Capture the cell that displays the provided text and extract its (X, Y) central coordinate. 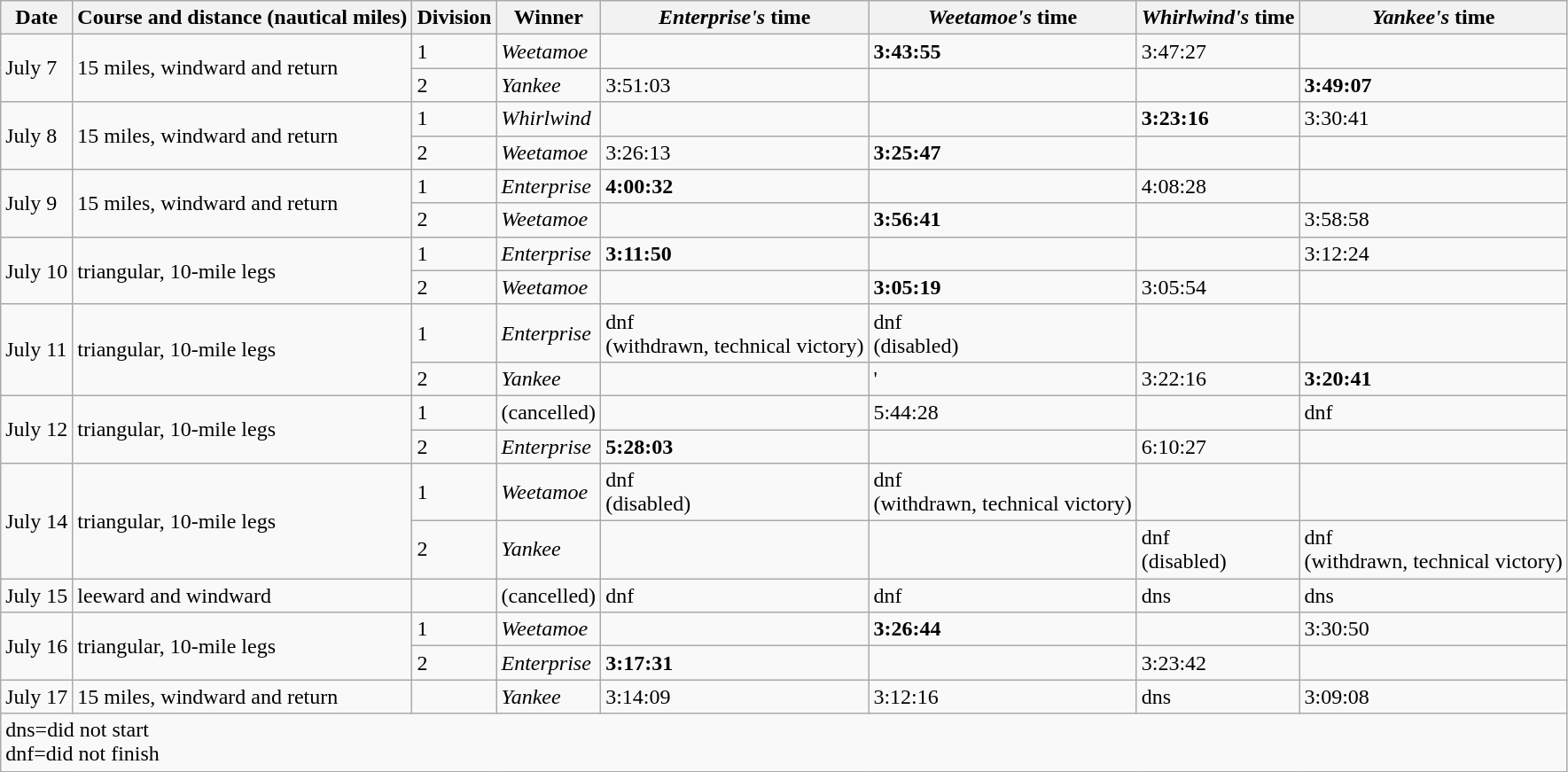
3:12:16 (1002, 697)
Whirlwind (549, 119)
3:12:24 (1433, 253)
3:20:41 (1433, 378)
4:00:32 (735, 186)
' (1002, 378)
July 14 (37, 521)
3:11:50 (735, 253)
3:51:03 (735, 85)
July 10 (37, 270)
3:26:13 (735, 152)
4:08:28 (1218, 186)
July 8 (37, 136)
July 7 (37, 68)
3:23:42 (1218, 663)
3:49:07 (1433, 85)
July 9 (37, 203)
Winner (549, 18)
3:56:41 (1002, 220)
5:44:28 (1002, 412)
Date (37, 18)
3:30:41 (1433, 119)
dns=did not start dnf=did not finish (784, 743)
6:10:27 (1218, 446)
5:28:03 (735, 446)
3:26:44 (1002, 629)
July 15 (37, 596)
3:30:50 (1433, 629)
3:23:16 (1218, 119)
Yankee's time (1433, 18)
July 12 (37, 429)
3:09:08 (1433, 697)
3:58:58 (1433, 220)
3:25:47 (1002, 152)
Whirlwind's time (1218, 18)
leeward and windward (243, 596)
3:22:16 (1218, 378)
Course and distance (nautical miles) (243, 18)
3:43:55 (1002, 51)
July 17 (37, 697)
3:17:31 (735, 663)
3:47:27 (1218, 51)
Division (454, 18)
July 11 (37, 349)
3:05:19 (1002, 287)
Weetamoe's time (1002, 18)
July 16 (37, 646)
3:14:09 (735, 697)
3:05:54 (1218, 287)
Enterprise's time (735, 18)
